Detect which cell encompasses the target text, then output its [X, Y] center coordinate. 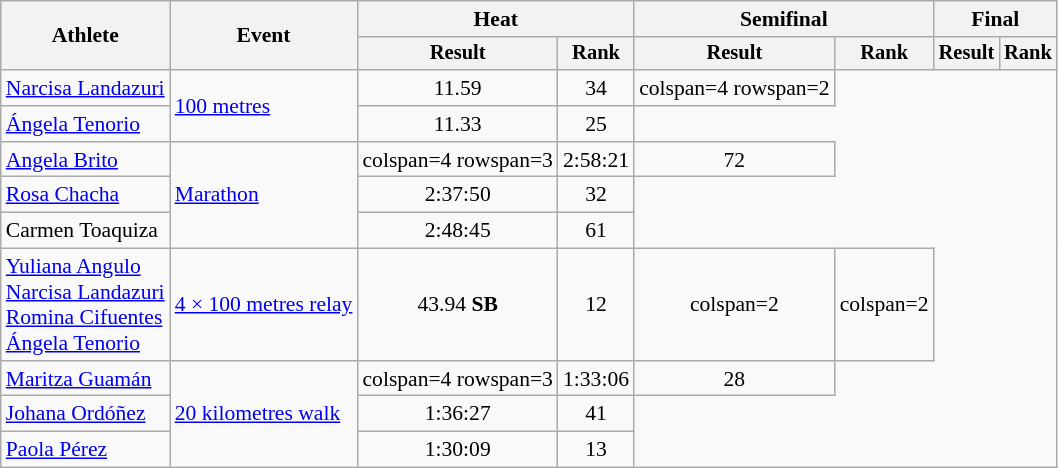
Athlete [86, 36]
1:33:06 [596, 379]
Yuliana AnguloNarcisa LandazuriRomina CifuentesÁngela Tenorio [86, 305]
2:58:21 [596, 160]
72 [734, 160]
12 [596, 305]
28 [734, 379]
Johana Ordóñez [86, 414]
1:36:27 [458, 414]
Semifinal [784, 19]
colspan=4 rowspan=2 [734, 88]
11.33 [458, 124]
Rosa Chacha [86, 195]
41 [596, 414]
Angela Brito [86, 160]
Maritza Guamán [86, 379]
11.59 [458, 88]
100 metres [264, 106]
Final [996, 19]
32 [596, 195]
Marathon [264, 196]
Carmen Toaquiza [86, 231]
25 [596, 124]
2:48:45 [458, 231]
20 kilometres walk [264, 414]
13 [596, 450]
4 × 100 metres relay [264, 305]
Ángela Tenorio [86, 124]
1:30:09 [458, 450]
43.94 SB [458, 305]
Heat [496, 19]
Event [264, 36]
34 [596, 88]
Paola Pérez [86, 450]
Narcisa Landazuri [86, 88]
2:37:50 [458, 195]
61 [596, 231]
